Provide the (x, y) coordinate of the cell's center where the given text is located.  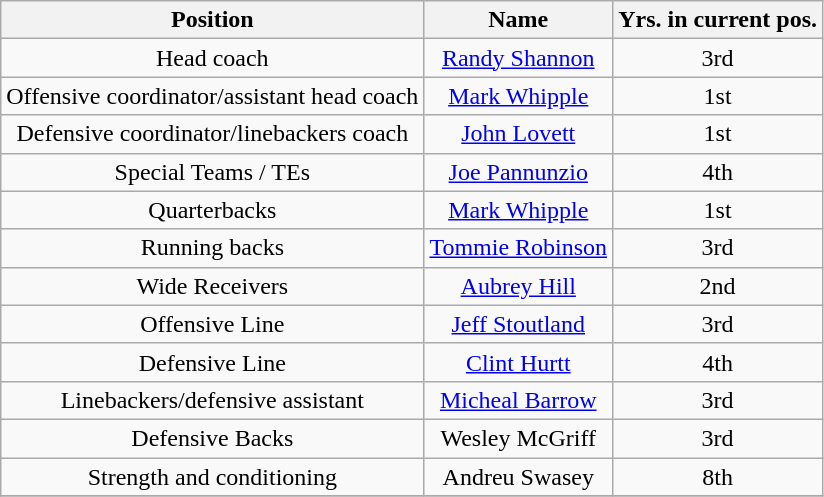
Micheal Barrow (518, 400)
John Lovett (518, 134)
2nd (718, 286)
Head coach (212, 58)
Name (518, 20)
Wesley McGriff (518, 438)
Offensive Line (212, 324)
Running backs (212, 248)
Jeff Stoutland (518, 324)
Tommie Robinson (518, 248)
Defensive Backs (212, 438)
8th (718, 477)
Yrs. in current pos. (718, 20)
Linebackers/defensive assistant (212, 400)
Defensive coordinator/linebackers coach (212, 134)
Special Teams / TEs (212, 172)
Aubrey Hill (518, 286)
Offensive coordinator/assistant head coach (212, 96)
Joe Pannunzio (518, 172)
Defensive Line (212, 362)
Clint Hurtt (518, 362)
Andreu Swasey (518, 477)
Wide Receivers (212, 286)
Randy Shannon (518, 58)
Position (212, 20)
Quarterbacks (212, 210)
Strength and conditioning (212, 477)
